Search for the cell housing the specified text and yield its (x, y) center coordinate. 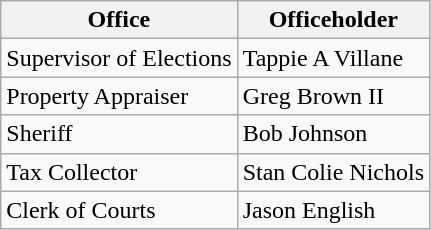
Office (119, 20)
Greg Brown II (333, 96)
Supervisor of Elections (119, 58)
Clerk of Courts (119, 210)
Tappie A Villane (333, 58)
Jason English (333, 210)
Bob Johnson (333, 134)
Sheriff (119, 134)
Officeholder (333, 20)
Stan Colie Nichols (333, 172)
Tax Collector (119, 172)
Property Appraiser (119, 96)
